Return (x, y) of the center of cell containing provided text 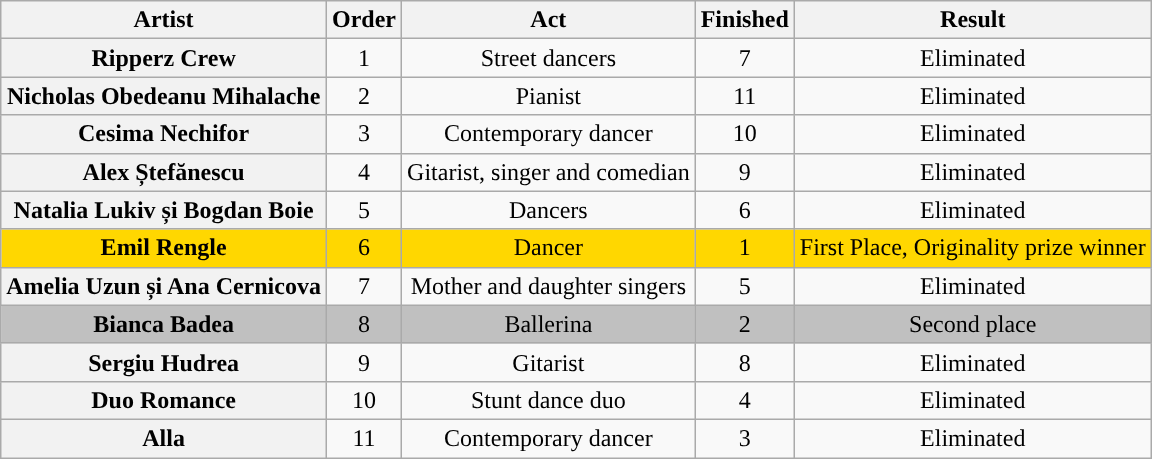
First Place, Originality prize winner (972, 248)
Act (549, 20)
Order (364, 20)
Gitarist, singer and comedian (549, 172)
Result (972, 20)
Alla (164, 438)
Ballerina (549, 324)
Nicholas Obedeanu Mihalache (164, 96)
Cesima Nechifor (164, 134)
Finished (744, 20)
Ripperz Crew (164, 58)
Pianist (549, 96)
Mother and daughter singers (549, 286)
Sergiu Hudrea (164, 362)
Stunt dance duo (549, 400)
Amelia Uzun și Ana Cernicova (164, 286)
Street dancers (549, 58)
Duo Romance (164, 400)
Artist (164, 20)
Second place (972, 324)
Dancer (549, 248)
Bianca Badea (164, 324)
Dancers (549, 210)
Gitarist (549, 362)
Emil Rengle (164, 248)
Alex Ștefănescu (164, 172)
Natalia Lukiv și Bogdan Boie (164, 210)
